Return the (X, Y) coordinate for the center point of the cell that contains the specified text.  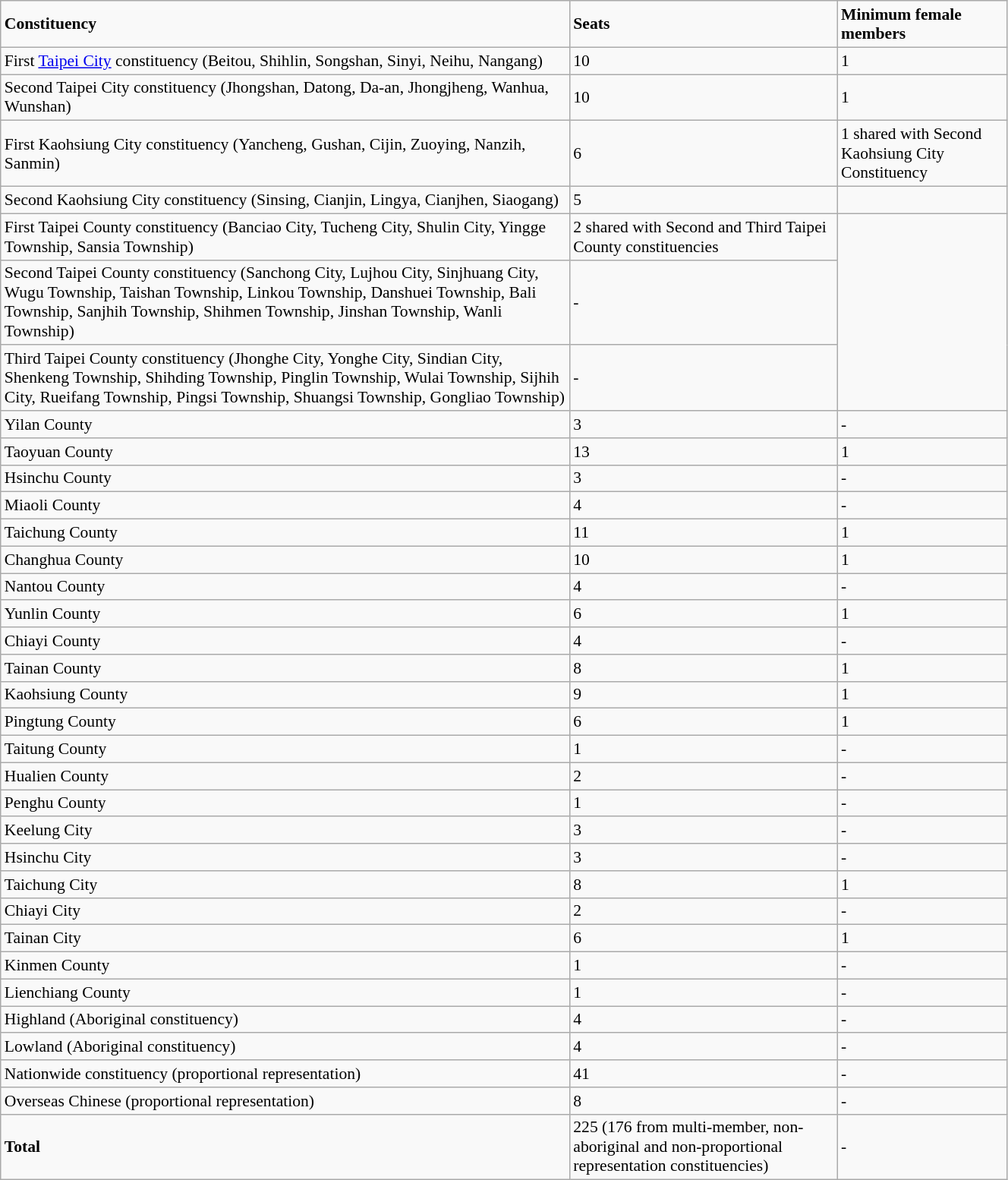
Hsinchu County (285, 478)
Second Kaohsiung City constituency (Sinsing, Cianjin, Lingya, Cianjhen, Siaogang) (285, 200)
Taichung County (285, 533)
Penghu County (285, 803)
Kinmen County (285, 966)
Chiayi County (285, 641)
Lowland (Aboriginal constituency) (285, 1047)
Nationwide constituency (proportional representation) (285, 1074)
Tainan County (285, 668)
9 (703, 695)
Lienchiang County (285, 992)
13 (703, 452)
Taitung County (285, 749)
Miaoli County (285, 506)
Second Taipei City constituency (Jhongshan, Datong, Da-an, Jhongjheng, Wanhua, Wunshan) (285, 97)
Kaohsiung County (285, 695)
Tainan City (285, 939)
First Taipei City constituency (Beitou, Shihlin, Songshan, Sinyi, Neihu, Nangang) (285, 61)
Changhua County (285, 560)
Seats (703, 24)
First Kaohsiung City constituency (Yancheng, Gushan, Cijin, Zuoying, Nanzih, Sanmin) (285, 153)
2 shared with Second and Third Taipei County constituencies (703, 237)
225 (176 from multi-member, non-aboriginal and non-proportional representation constituencies) (703, 1147)
1 shared with Second Kaohsiung City Constituency (922, 153)
Constituency (285, 24)
Overseas Chinese (proportional representation) (285, 1101)
Yilan County (285, 424)
Total (285, 1147)
Pingtung County (285, 722)
Taichung City (285, 885)
Minimum female members (922, 24)
Nantou County (285, 587)
Highland (Aboriginal constituency) (285, 1020)
Hualien County (285, 776)
Hsinchu City (285, 857)
41 (703, 1074)
11 (703, 533)
Taoyuan County (285, 452)
5 (703, 200)
First Taipei County constituency (Banciao City, Tucheng City, Shulin City, Yingge Township, Sansia Township) (285, 237)
Yunlin County (285, 614)
Chiayi City (285, 911)
Keelung City (285, 831)
